Provide the (X, Y) coordinate of the cell's center where the given text is located.  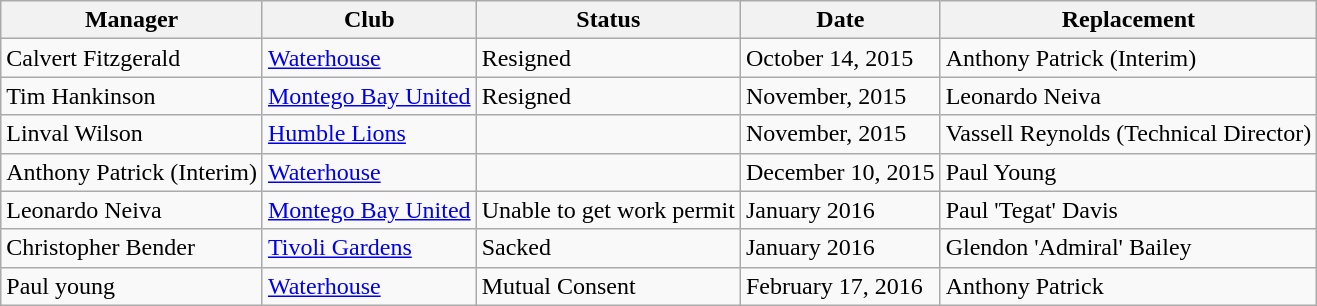
December 10, 2015 (840, 172)
Vassell Reynolds (Technical Director) (1128, 134)
Humble Lions (369, 134)
Mutual Consent (608, 286)
Sacked (608, 248)
October 14, 2015 (840, 58)
Glendon 'Admiral' Bailey (1128, 248)
Status (608, 20)
Calvert Fitzgerald (132, 58)
Club (369, 20)
Paul young (132, 286)
Linval Wilson (132, 134)
February 17, 2016 (840, 286)
Tim Hankinson (132, 96)
Date (840, 20)
Christopher Bender (132, 248)
Replacement (1128, 20)
Tivoli Gardens (369, 248)
Unable to get work permit (608, 210)
Paul 'Tegat' Davis (1128, 210)
Anthony Patrick (1128, 286)
Manager (132, 20)
Paul Young (1128, 172)
